Scan for the cell matching the given text and deliver its [X, Y] coordinate at center. 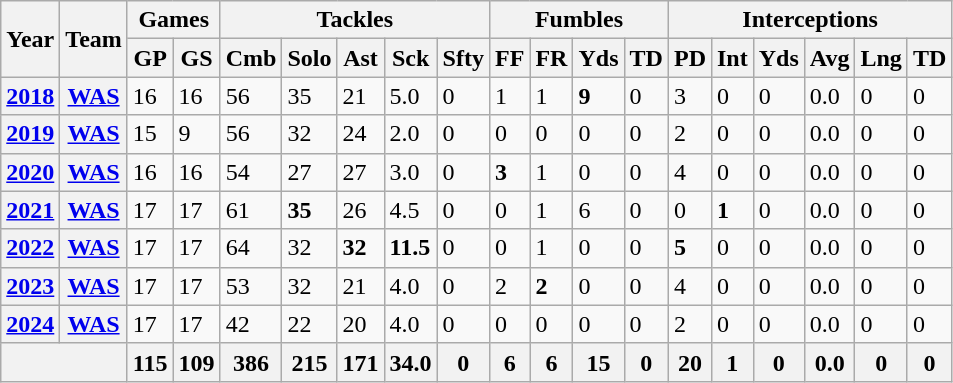
5.0 [410, 96]
Avg [830, 58]
5 [690, 248]
171 [360, 362]
Solo [310, 58]
26 [360, 210]
FF [509, 58]
64 [251, 248]
2019 [30, 134]
Cmb [251, 58]
FR [552, 58]
42 [251, 324]
GS [196, 58]
115 [150, 362]
Year [30, 39]
Sck [410, 58]
386 [251, 362]
2023 [30, 286]
109 [196, 362]
2018 [30, 96]
Team [94, 39]
Sfty [463, 58]
215 [310, 362]
PD [690, 58]
Games [174, 20]
61 [251, 210]
11.5 [410, 248]
Fumbles [578, 20]
Int [732, 58]
24 [360, 134]
2024 [30, 324]
Interceptions [810, 20]
GP [150, 58]
Tackles [354, 20]
Lng [881, 58]
34.0 [410, 362]
Ast [360, 58]
4.5 [410, 210]
2021 [30, 210]
53 [251, 286]
3.0 [410, 172]
22 [310, 324]
54 [251, 172]
2022 [30, 248]
2020 [30, 172]
2.0 [410, 134]
